Find where the given text appears and provide that cell's center as (x, y) coordinate. 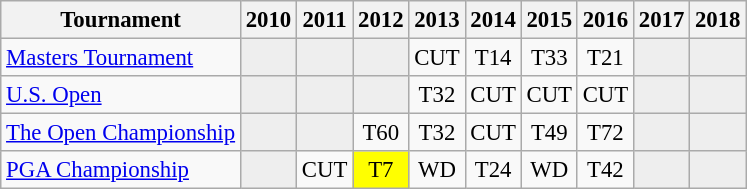
T14 (493, 58)
T33 (549, 58)
T24 (493, 170)
The Open Championship (121, 133)
PGA Championship (121, 170)
2016 (605, 20)
2017 (661, 20)
2010 (268, 20)
2015 (549, 20)
T42 (605, 170)
2011 (325, 20)
T21 (605, 58)
U.S. Open (121, 95)
T60 (381, 133)
2013 (437, 20)
Tournament (121, 20)
Masters Tournament (121, 58)
2014 (493, 20)
T72 (605, 133)
T7 (381, 170)
2012 (381, 20)
T49 (549, 133)
2018 (718, 20)
